Pinpoint the cell where the given text exists, returning its (X, Y) midpoint coordinate. 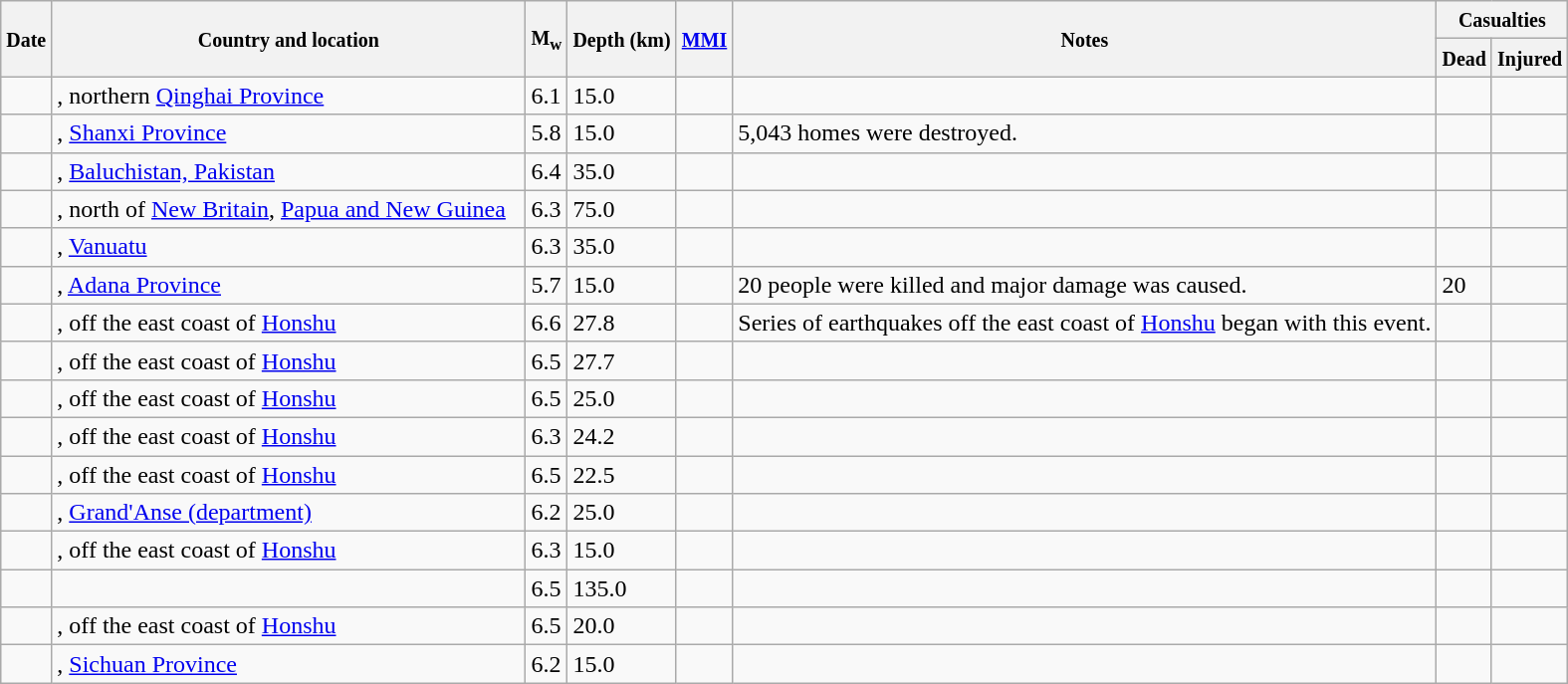
Dead (1464, 58)
135.0 (621, 588)
20.0 (621, 626)
, Adana Province (289, 285)
Series of earthquakes off the east coast of Honshu began with this event. (1085, 323)
22.5 (621, 475)
75.0 (621, 209)
20 people were killed and major damage was caused. (1085, 285)
20 (1464, 285)
, Sichuan Province (289, 664)
, northern Qinghai Province (289, 96)
Depth (km) (621, 39)
Casualties (1502, 20)
27.8 (621, 323)
5.8 (547, 133)
6.6 (547, 323)
6.4 (547, 171)
Date (26, 39)
, Grand'Anse (department) (289, 513)
, Baluchistan, Pakistan (289, 171)
24.2 (621, 436)
Notes (1085, 39)
Country and location (289, 39)
, Shanxi Province (289, 133)
27.7 (621, 360)
MMI (705, 39)
5.7 (547, 285)
Mw (547, 39)
5,043 homes were destroyed. (1085, 133)
, Vanuatu (289, 247)
Injured (1529, 58)
, north of New Britain, Papua and New Guinea (289, 209)
6.1 (547, 96)
